Search for the cell housing the specified text and yield its [X, Y] center coordinate. 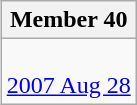
Member 40 [68, 20]
2007 Aug 28 [68, 72]
